Determine the [x, y] coordinate at the center of the cell enclosing the given text.  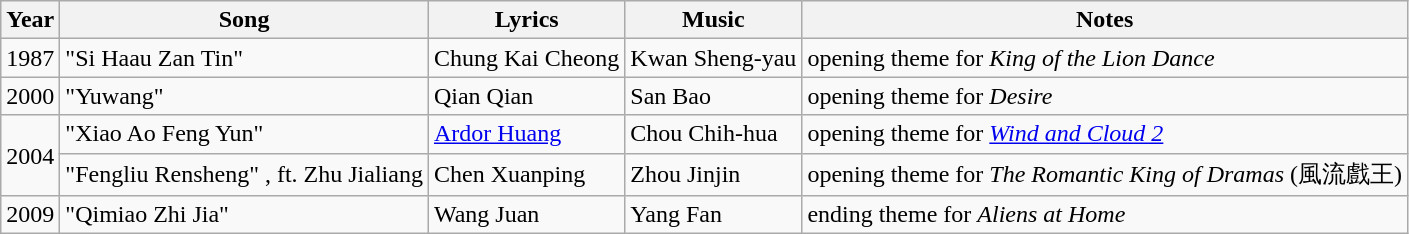
Chou Chih-hua [714, 134]
"Yuwang" [244, 96]
Qian Qian [526, 96]
Notes [1105, 20]
Kwan Sheng-yau [714, 58]
Music [714, 20]
Chung Kai Cheong [526, 58]
"Si Haau Zan Tin" [244, 58]
ending theme for Aliens at Home [1105, 215]
opening theme for Wind and Cloud 2 [1105, 134]
Ardor Huang [526, 134]
1987 [30, 58]
Wang Juan [526, 215]
Chen Xuanping [526, 174]
Song [244, 20]
2004 [30, 156]
San Bao [714, 96]
Zhou Jinjin [714, 174]
"Fengliu Rensheng" , ft. Zhu Jialiang [244, 174]
Lyrics [526, 20]
Yang Fan [714, 215]
opening theme for Desire [1105, 96]
"Qimiao Zhi Jia" [244, 215]
Year [30, 20]
"Xiao Ao Feng Yun" [244, 134]
2000 [30, 96]
opening theme for King of the Lion Dance [1105, 58]
2009 [30, 215]
opening theme for The Romantic King of Dramas (風流戲王) [1105, 174]
